Return the (x, y) coordinate for the center point of the cell that contains the specified text.  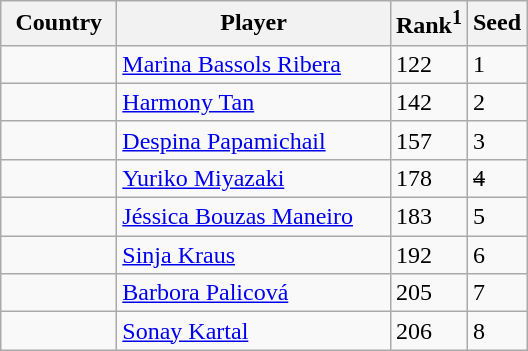
Jéssica Bouzas Maneiro (254, 217)
Despina Papamichail (254, 140)
Sonay Kartal (254, 331)
4 (496, 178)
Sinja Kraus (254, 255)
205 (428, 293)
3 (496, 140)
Player (254, 24)
Harmony Tan (254, 102)
Marina Bassols Ribera (254, 64)
178 (428, 178)
206 (428, 331)
Yuriko Miyazaki (254, 178)
8 (496, 331)
6 (496, 255)
157 (428, 140)
Barbora Palicová (254, 293)
192 (428, 255)
2 (496, 102)
1 (496, 64)
5 (496, 217)
Rank1 (428, 24)
Seed (496, 24)
183 (428, 217)
7 (496, 293)
142 (428, 102)
122 (428, 64)
Country (59, 24)
